Capture the cell that displays the provided text and extract its [x, y] central coordinate. 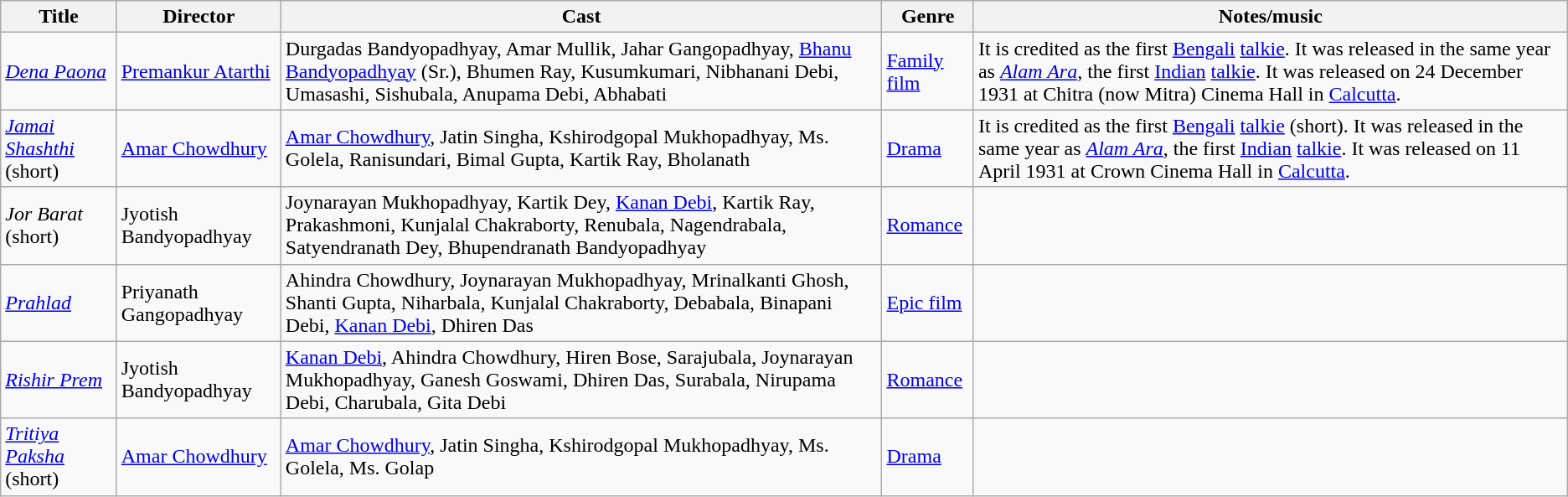
Director [199, 17]
Epic film [928, 303]
Cast [581, 17]
Title [59, 17]
Family film [928, 71]
Tritiya Paksha (short) [59, 457]
Amar Chowdhury, Jatin Singha, Kshirodgopal Mukhopadhyay, Ms. Golela, Ranisundari, Bimal Gupta, Kartik Ray, Bholanath [581, 148]
Genre [928, 17]
Jor Barat (short) [59, 225]
Jamai Shashthi (short) [59, 148]
Notes/music [1270, 17]
Prahlad [59, 303]
Dena Paona [59, 71]
Premankur Atarthi [199, 71]
Rishir Prem [59, 380]
Amar Chowdhury, Jatin Singha, Kshirodgopal Mukhopadhyay, Ms. Golela, Ms. Golap [581, 457]
Priyanath Gangopadhyay [199, 303]
